Determine the (X, Y) coordinate at the center of the cell enclosing the given text.  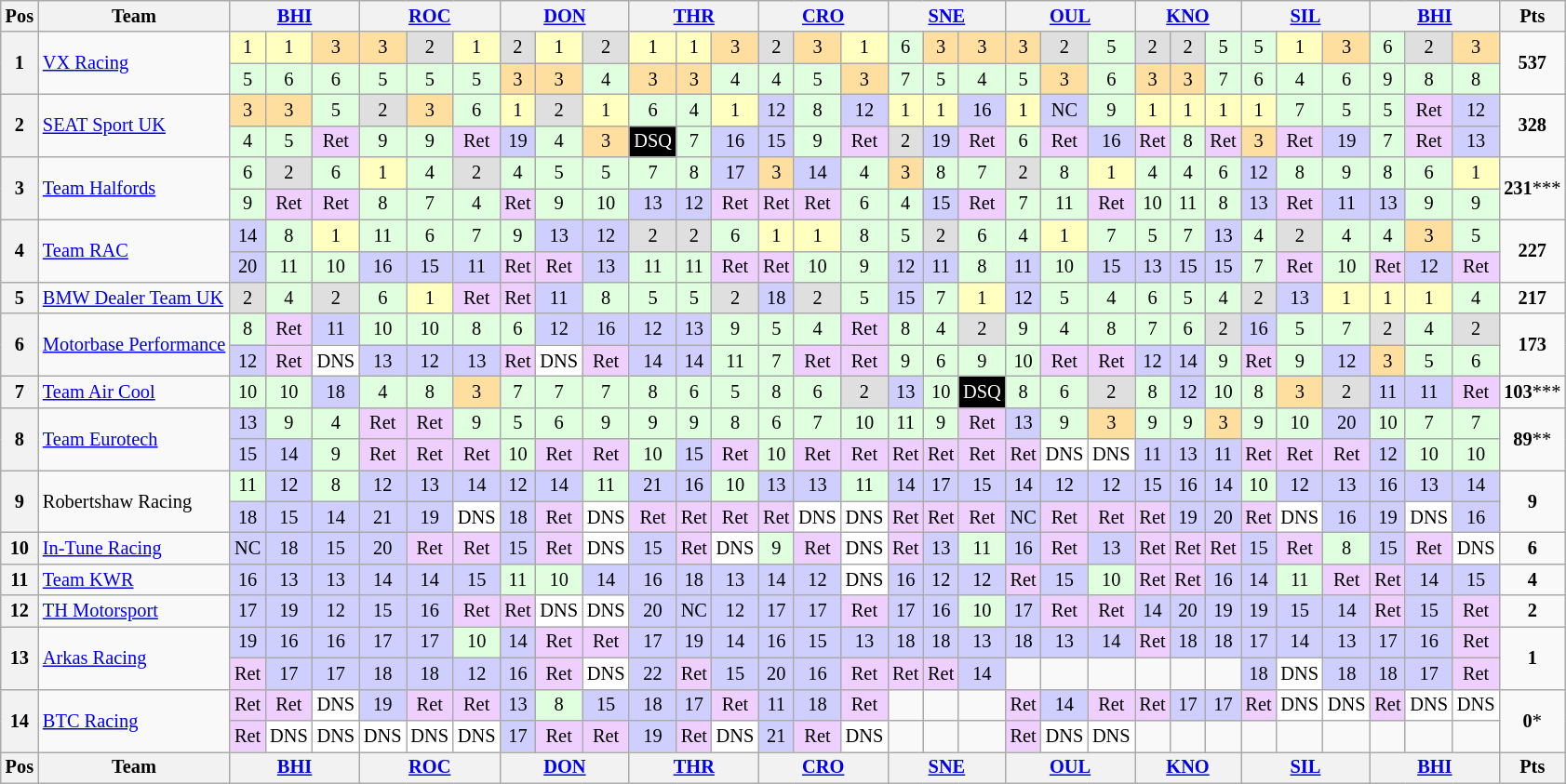
22 (652, 673)
Arkas Racing (134, 657)
217 (1532, 298)
SEAT Sport UK (134, 125)
537 (1532, 63)
BTC Racing (134, 720)
89** (1532, 439)
227 (1532, 251)
173 (1532, 344)
Team Air Cool (134, 392)
In-Tune Racing (134, 548)
TH Motorsport (134, 611)
Team KWR (134, 579)
Robertshaw Racing (134, 500)
103*** (1532, 392)
0* (1532, 720)
328 (1532, 125)
Motorbase Performance (134, 344)
Team RAC (134, 251)
VX Racing (134, 63)
Team Halfords (134, 188)
Team Eurotech (134, 439)
231*** (1532, 188)
BMW Dealer Team UK (134, 298)
